From the cell containing the given text, extract its center point as (X, Y) coordinate. 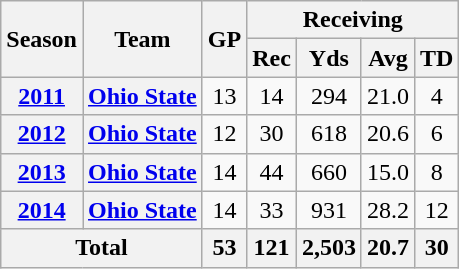
Receiving (353, 20)
660 (328, 172)
13 (224, 96)
4 (436, 96)
121 (272, 248)
TD (436, 58)
Team (142, 39)
2011 (42, 96)
Rec (272, 58)
20.6 (388, 134)
8 (436, 172)
GP (224, 39)
20.7 (388, 248)
2013 (42, 172)
Yds (328, 58)
Total (102, 248)
2014 (42, 210)
2012 (42, 134)
Avg (388, 58)
6 (436, 134)
15.0 (388, 172)
931 (328, 210)
2,503 (328, 248)
28.2 (388, 210)
Season (42, 39)
53 (224, 248)
294 (328, 96)
21.0 (388, 96)
44 (272, 172)
33 (272, 210)
618 (328, 134)
